Identify which cell holds the provided text, then report its (X, Y) central coordinate. 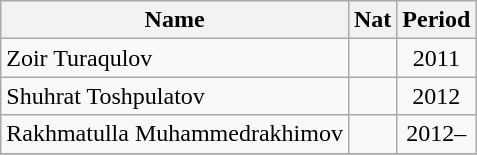
2012– (436, 134)
2012 (436, 96)
Shuhrat Toshpulatov (175, 96)
Period (436, 20)
Nat (372, 20)
Name (175, 20)
Zoir Turaqulov (175, 58)
2011 (436, 58)
Rakhmatulla Muhammedrakhimov (175, 134)
